Determine the (x, y) coordinate at the center of the cell enclosing the given text.  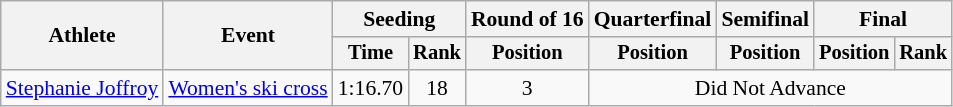
Athlete (82, 36)
Did Not Advance (770, 88)
Time (370, 54)
1:16.70 (370, 88)
Event (248, 36)
3 (528, 88)
Semifinal (765, 19)
18 (437, 88)
Quarterfinal (653, 19)
Stephanie Joffroy (82, 88)
Seeding (400, 19)
Women's ski cross (248, 88)
Round of 16 (528, 19)
Final (883, 19)
